For the text-containing cell, return its midpoint in (x, y) coordinate format. 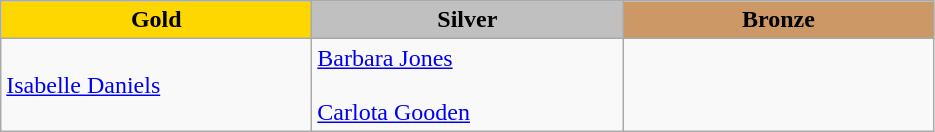
Silver (468, 20)
Bronze (778, 20)
Gold (156, 20)
Isabelle Daniels (156, 85)
Barbara JonesCarlota Gooden (468, 85)
